From the cell containing the given text, extract its center point as [x, y] coordinate. 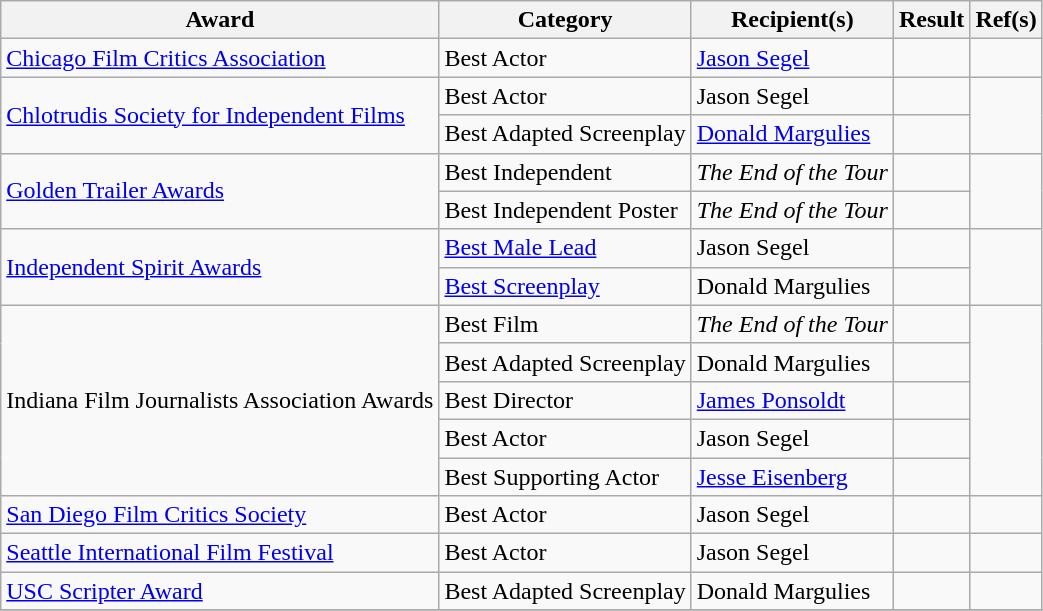
Seattle International Film Festival [220, 553]
Independent Spirit Awards [220, 267]
Chicago Film Critics Association [220, 58]
Jesse Eisenberg [792, 477]
Best Male Lead [565, 248]
Category [565, 20]
Result [931, 20]
James Ponsoldt [792, 400]
Ref(s) [1006, 20]
Golden Trailer Awards [220, 191]
Best Independent [565, 172]
Best Film [565, 324]
Recipient(s) [792, 20]
Best Director [565, 400]
San Diego Film Critics Society [220, 515]
Indiana Film Journalists Association Awards [220, 400]
USC Scripter Award [220, 591]
Award [220, 20]
Best Independent Poster [565, 210]
Best Screenplay [565, 286]
Best Supporting Actor [565, 477]
Chlotrudis Society for Independent Films [220, 115]
